Output the (X, Y) coordinate of the center of the cell containing the given text.  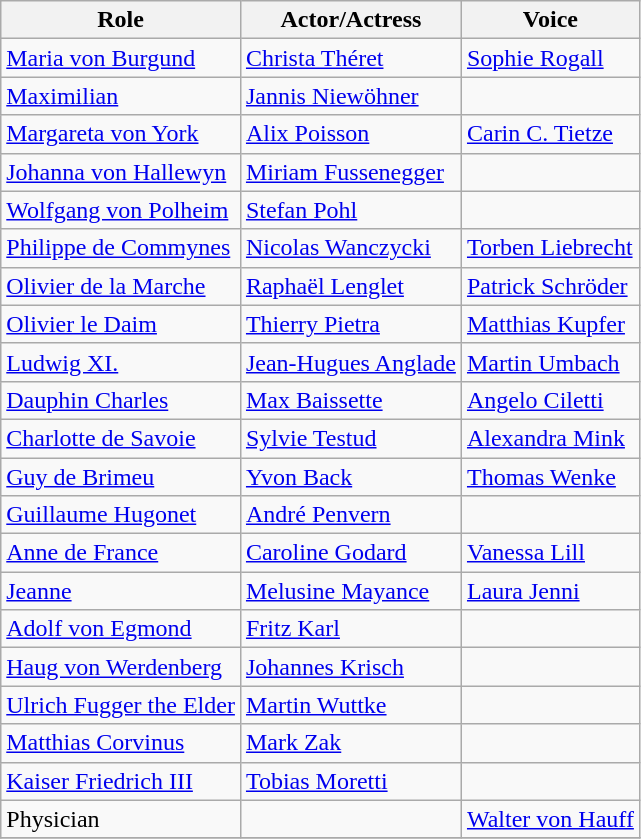
Carin C. Tietze (550, 134)
Dauphin Charles (121, 400)
Haug von Werdenberg (121, 667)
Maria von Burgund (121, 58)
Olivier de la Marche (121, 286)
Matthias Corvinus (121, 743)
Nicolas Wanczycki (350, 248)
Role (121, 20)
Jeanne (121, 591)
Melusine Mayance (350, 591)
Actor/Actress (350, 20)
Torben Liebrecht (550, 248)
Ludwig XI. (121, 362)
Sylvie Testud (350, 438)
Sophie Rogall (550, 58)
Wolfgang von Polheim (121, 210)
Alexandra Mink (550, 438)
Guy de Brimeu (121, 477)
Thierry Pietra (350, 324)
Fritz Karl (350, 629)
Yvon Back (350, 477)
Walter von Hauff (550, 819)
Angelo Ciletti (550, 400)
Martin Wuttke (350, 705)
Adolf von Egmond (121, 629)
Vanessa Lill (550, 553)
Martin Umbach (550, 362)
Miriam Fussenegger (350, 172)
Caroline Godard (350, 553)
Ulrich Fugger the Elder (121, 705)
Johanna von Hallewyn (121, 172)
Raphaël Lenglet (350, 286)
Stefan Pohl (350, 210)
Patrick Schröder (550, 286)
Margareta von York (121, 134)
Anne de France (121, 553)
Tobias Moretti (350, 781)
Philippe de Commynes (121, 248)
Thomas Wenke (550, 477)
Mark Zak (350, 743)
Christa Théret (350, 58)
Guillaume Hugonet (121, 515)
Laura Jenni (550, 591)
Olivier le Daim (121, 324)
Jean-Hugues Anglade (350, 362)
Voice (550, 20)
Maximilian (121, 96)
Charlotte de Savoie (121, 438)
Physician (121, 819)
André Penvern (350, 515)
Johannes Krisch (350, 667)
Alix Poisson (350, 134)
Jannis Niewöhner (350, 96)
Kaiser Friedrich III (121, 781)
Max Baissette (350, 400)
Matthias Kupfer (550, 324)
